Provide the (X, Y) coordinate of the cell's center where the given text is located.  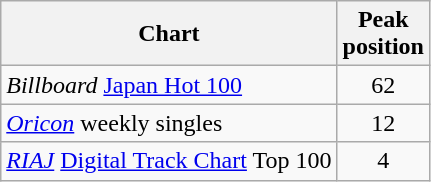
62 (383, 85)
Chart (169, 34)
12 (383, 123)
Peakposition (383, 34)
RIAJ Digital Track Chart Top 100 (169, 161)
4 (383, 161)
Billboard Japan Hot 100 (169, 85)
Oricon weekly singles (169, 123)
